Return the (x, y) coordinate for the center point of the cell that contains the specified text.  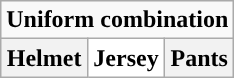
Helmet (44, 58)
Pants (200, 58)
Jersey (126, 58)
Uniform combination (118, 20)
